Pinpoint the cell where the given text exists, returning its (X, Y) midpoint coordinate. 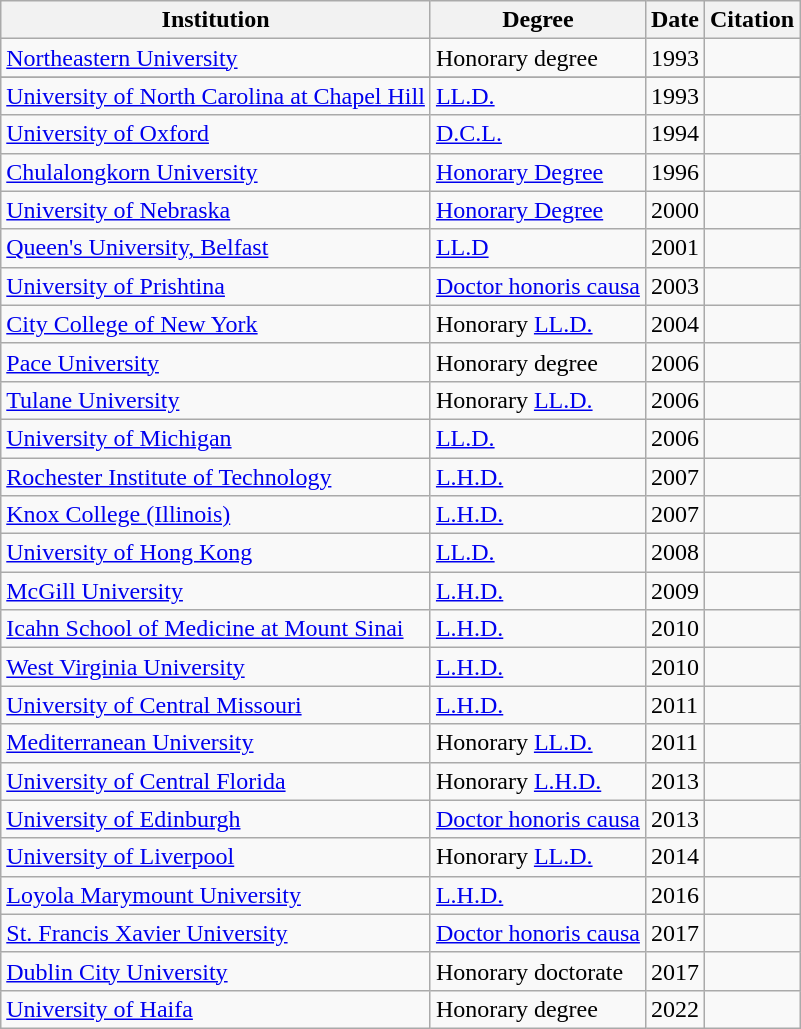
University of Prishtina (216, 286)
Loyola Marymount University (216, 895)
2022 (674, 1009)
University of Liverpool (216, 857)
2016 (674, 895)
Icahn School of Medicine at Mount Sinai (216, 629)
Knox College (Illinois) (216, 515)
Citation (752, 20)
Institution (216, 20)
2008 (674, 553)
Rochester Institute of Technology (216, 477)
University of Hong Kong (216, 553)
Chulalongkorn University (216, 172)
University of Michigan (216, 438)
University of Oxford (216, 134)
Queen's University, Belfast (216, 248)
Dublin City University (216, 971)
Date (674, 20)
2014 (674, 857)
D.C.L. (538, 134)
Tulane University (216, 400)
2004 (674, 324)
1994 (674, 134)
Degree (538, 20)
2000 (674, 210)
LL.D (538, 248)
University of Nebraska (216, 210)
Northeastern University (216, 58)
University of Central Florida (216, 781)
City College of New York (216, 324)
University of Central Missouri (216, 705)
West Virginia University (216, 667)
Honorary doctorate (538, 971)
University of Edinburgh (216, 819)
2003 (674, 286)
Honorary L.H.D. (538, 781)
2009 (674, 591)
McGill University (216, 591)
University of North Carolina at Chapel Hill (216, 96)
University of Haifa (216, 1009)
Mediterranean University (216, 743)
St. Francis Xavier University (216, 933)
2001 (674, 248)
1996 (674, 172)
Pace University (216, 362)
